Detect which cell encompasses the target text, then output its [x, y] center coordinate. 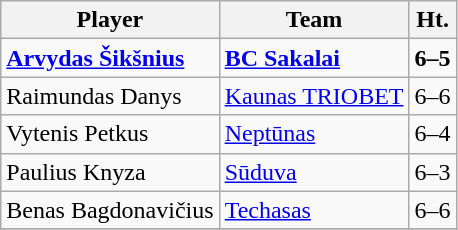
Arvydas Šikšnius [110, 58]
Neptūnas [314, 134]
Team [314, 20]
Raimundas Danys [110, 96]
BC Sakalai [314, 58]
6–4 [432, 134]
Sūduva [314, 172]
Paulius Knyza [110, 172]
Techasas [314, 210]
Benas Bagdonavičius [110, 210]
Player [110, 20]
Vytenis Petkus [110, 134]
Kaunas TRIOBET [314, 96]
6–3 [432, 172]
Ht. [432, 20]
6–5 [432, 58]
